Return the (X, Y) coordinate for the center point of the cell that contains the specified text.  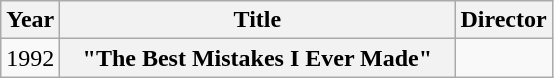
1992 (30, 58)
Director (504, 20)
"The Best Mistakes I Ever Made" (258, 58)
Year (30, 20)
Title (258, 20)
